Return [x, y] of the center of cell containing provided text 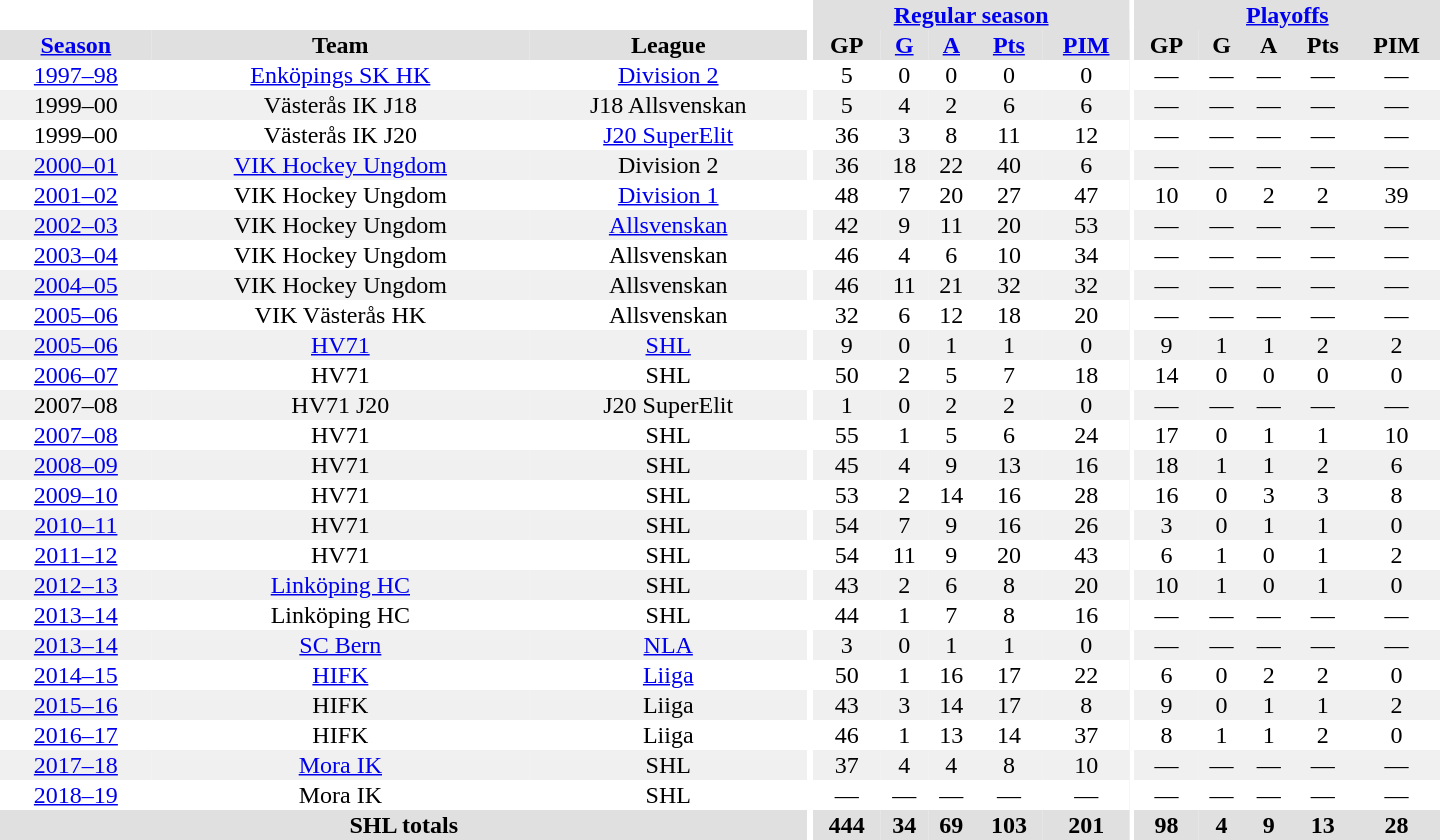
2006–07 [76, 375]
1997–98 [76, 75]
40 [1009, 165]
2000–01 [76, 165]
44 [847, 615]
2001–02 [76, 195]
444 [847, 825]
98 [1166, 825]
201 [1086, 825]
Regular season [972, 15]
2009–10 [76, 495]
Playoffs [1288, 15]
Västerås IK J20 [340, 135]
24 [1086, 435]
48 [847, 195]
2002–03 [76, 225]
42 [847, 225]
21 [952, 285]
2017–18 [76, 765]
26 [1086, 525]
2014–15 [76, 675]
2018–19 [76, 795]
2010–11 [76, 525]
39 [1396, 195]
69 [952, 825]
45 [847, 465]
SC Bern [340, 645]
2016–17 [76, 735]
Season [76, 45]
Enköpings SK HK [340, 75]
Division 1 [668, 195]
2015–16 [76, 705]
NLA [668, 645]
55 [847, 435]
2003–04 [76, 255]
2004–05 [76, 285]
47 [1086, 195]
2008–09 [76, 465]
J18 Allsvenskan [668, 105]
Team [340, 45]
103 [1009, 825]
SHL totals [404, 825]
HV71 J20 [340, 405]
2012–13 [76, 585]
27 [1009, 195]
Västerås IK J18 [340, 105]
VIK Västerås HK [340, 315]
2011–12 [76, 555]
League [668, 45]
